Locate the cell with the specified text and output its [X, Y] center coordinate. 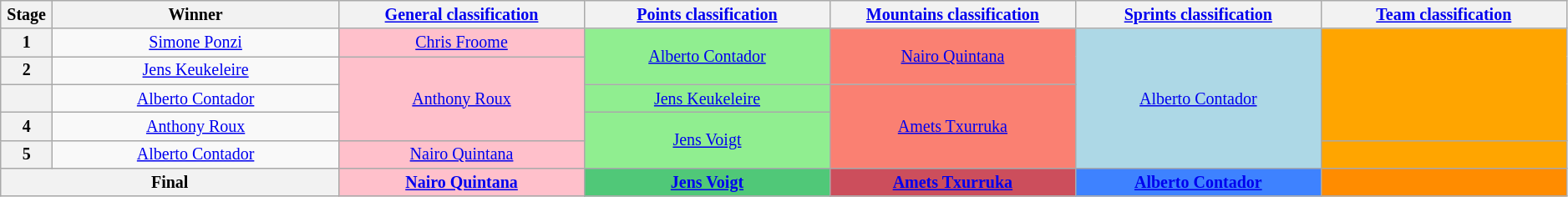
Chris Froome [462, 43]
Winner [195, 15]
Final [170, 182]
Stage [27, 15]
Mountains classification [952, 15]
4 [27, 127]
Points classification [707, 15]
5 [27, 154]
2 [27, 70]
Sprints classification [1198, 15]
Team classification [1444, 15]
1 [27, 43]
General classification [462, 15]
Simone Ponzi [195, 43]
